Search for the cell housing the specified text and yield its [x, y] center coordinate. 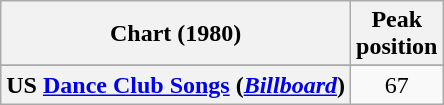
67 [397, 85]
Peakposition [397, 34]
US Dance Club Songs (Billboard) [176, 85]
Chart (1980) [176, 34]
